Identify which cell holds the provided text, then report its (X, Y) central coordinate. 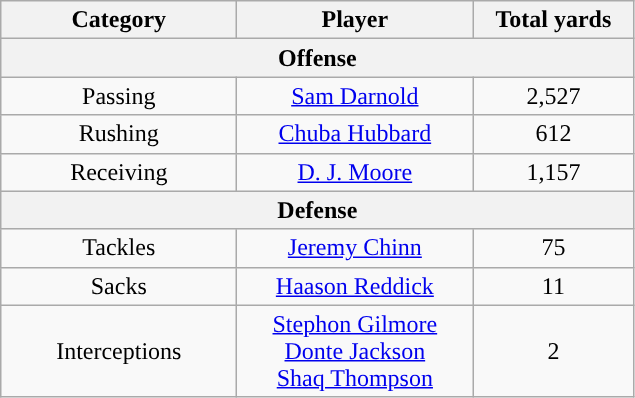
Defense (318, 210)
Haason Reddick (355, 286)
2,527 (554, 96)
D. J. Moore (355, 172)
612 (554, 134)
Tackles (119, 248)
Receiving (119, 172)
Offense (318, 58)
Chuba Hubbard (355, 134)
Passing (119, 96)
11 (554, 286)
Jeremy Chinn (355, 248)
75 (554, 248)
Sam Darnold (355, 96)
Stephon GilmoreDonte JacksonShaq Thompson (355, 351)
Interceptions (119, 351)
Sacks (119, 286)
Category (119, 20)
Rushing (119, 134)
1,157 (554, 172)
2 (554, 351)
Total yards (554, 20)
Player (355, 20)
